Detect which cell encompasses the target text, then output its [x, y] center coordinate. 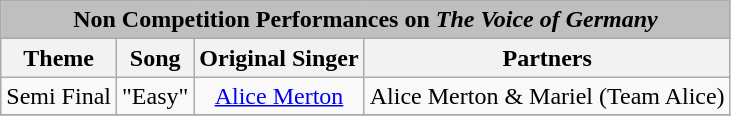
Song [154, 58]
Partners [547, 58]
"Easy" [154, 96]
Non Competition Performances on The Voice of Germany [366, 20]
Alice Merton [279, 96]
Semi Final [59, 96]
Original Singer [279, 58]
Theme [59, 58]
Alice Merton & Mariel (Team Alice) [547, 96]
